Return (x, y) of the center of cell containing provided text 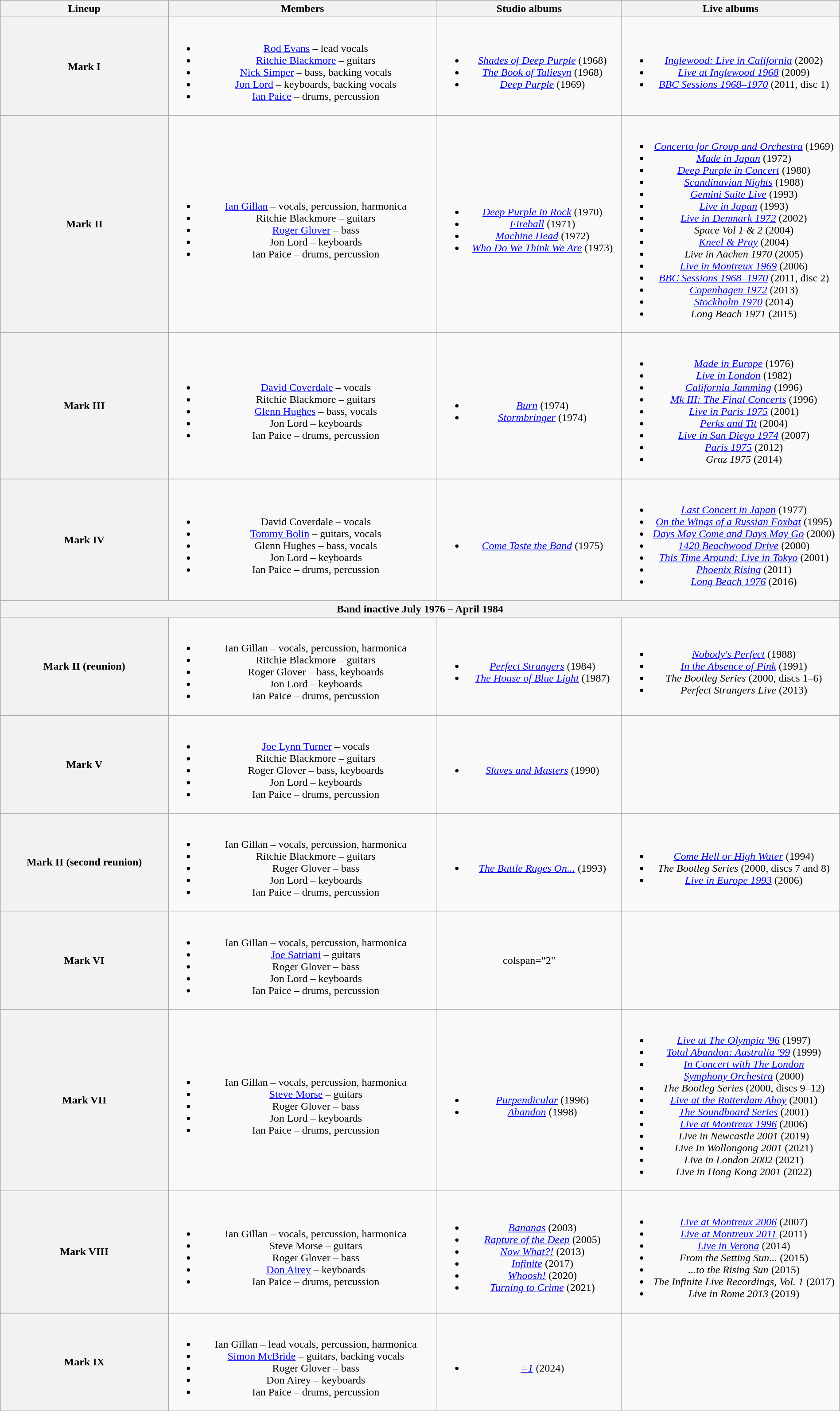
Mark II (84, 224)
Inglewood: Live in California (2002)Live at Inglewood 1968 (2009)BBC Sessions 1968–1970 (2011, disc 1) (731, 66)
Purpendicular (1996)Abandon (1998) (529, 1100)
Mark VIII (84, 1251)
Mark II (reunion) (84, 667)
Lineup (84, 9)
Members (303, 9)
Ian Gillan – vocals, percussion, harmonicaRitchie Blackmore – guitarsRoger Glover – bass, keyboardsJon Lord – keyboardsIan Paice – drums, percussion (303, 667)
Mark V (84, 764)
Live albums (731, 9)
Bananas (2003)Rapture of the Deep (2005)Now What?! (2013)Infinite (2017)Whoosh! (2020)Turning to Crime (2021) (529, 1251)
David Coverdale – vocalsTommy Bolin – guitars, vocalsGlenn Hughes – bass, vocalsJon Lord – keyboardsIan Paice – drums, percussion (303, 540)
Perfect Strangers (1984)The House of Blue Light (1987) (529, 667)
=1 (2024) (529, 1361)
Mark IX (84, 1361)
colspan="2" (529, 960)
Burn (1974)Stormbringer (1974) (529, 406)
Ian Gillan – vocals, percussion, harmonicaSteve Morse – guitarsRoger Glover – bassJon Lord – keyboardsIan Paice – drums, percussion (303, 1100)
Come Taste the Band (1975) (529, 540)
Ian Gillan – vocals, percussion, harmonicaSteve Morse – guitarsRoger Glover – bassDon Airey – keyboardsIan Paice – drums, percussion (303, 1251)
Joe Lynn Turner – vocalsRitchie Blackmore – guitarsRoger Glover – bass, keyboardsJon Lord – keyboardsIan Paice – drums, percussion (303, 764)
Nobody's Perfect (1988)In the Absence of Pink (1991)The Bootleg Series (2000, discs 1–6)Perfect Strangers Live (2013) (731, 667)
Deep Purple in Rock (1970)Fireball (1971)Machine Head (1972)Who Do We Think We Are (1973) (529, 224)
Slaves and Masters (1990) (529, 764)
Ian Gillan – vocals, percussion, harmonicaJoe Satriani – guitarsRoger Glover – bassJon Lord – keyboardsIan Paice – drums, percussion (303, 960)
Rod Evans – lead vocalsRitchie Blackmore – guitarsNick Simper – bass, backing vocalsJon Lord – keyboards, backing vocalsIan Paice – drums, percussion (303, 66)
Shades of Deep Purple (1968)The Book of Taliesyn (1968)Deep Purple (1969) (529, 66)
Mark VII (84, 1100)
Mark III (84, 406)
Band inactive July 1976 – April 1984 (420, 609)
Come Hell or High Water (1994)The Bootleg Series (2000, discs 7 and 8)Live in Europe 1993 (2006) (731, 862)
Studio albums (529, 9)
Mark VI (84, 960)
Mark I (84, 66)
Mark IV (84, 540)
David Coverdale – vocalsRitchie Blackmore – guitarsGlenn Hughes – bass, vocalsJon Lord – keyboardsIan Paice – drums, percussion (303, 406)
The Battle Rages On... (1993) (529, 862)
Mark II (second reunion) (84, 862)
